Detect which cell encompasses the target text, then output its [X, Y] center coordinate. 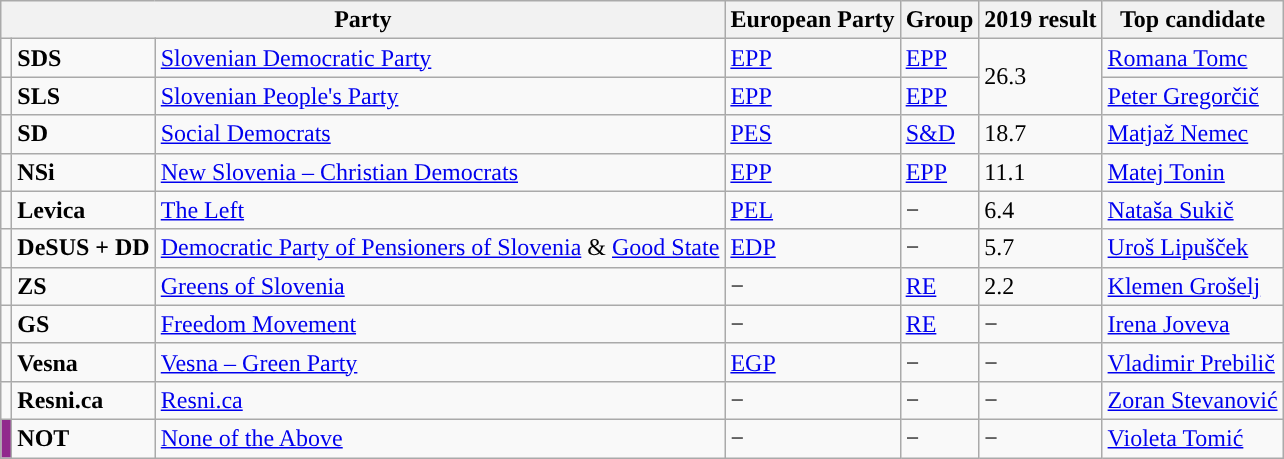
The Left [440, 210]
5.7 [1040, 248]
NOT [84, 438]
GS [84, 324]
S&D [940, 134]
SLS [84, 96]
NSi [84, 172]
Freedom Movement [440, 324]
Klemen Grošelj [1192, 286]
PES [812, 134]
Slovenian Democratic Party [440, 58]
EGP [812, 362]
Uroš Lipušček [1192, 248]
Levica [84, 210]
Top candidate [1192, 20]
DeSUS + DD [84, 248]
2.2 [1040, 286]
Irena Joveva [1192, 324]
PEL [812, 210]
Group [940, 20]
Violeta Tomić [1192, 438]
Vladimir Prebilič [1192, 362]
Matej Tonin [1192, 172]
Zoran Stevanović [1192, 400]
18.7 [1040, 134]
Greens of Slovenia [440, 286]
11.1 [1040, 172]
European Party [812, 20]
Party [363, 20]
SD [84, 134]
Democratic Party of Pensioners of Slovenia & Good State [440, 248]
Matjaž Nemec [1192, 134]
None of the Above [440, 438]
6.4 [1040, 210]
2019 result [1040, 20]
EDP [812, 248]
Social Democrats [440, 134]
Peter Gregorčič [1192, 96]
26.3 [1040, 77]
Slovenian People's Party [440, 96]
New Slovenia – Christian Democrats [440, 172]
Romana Tomc [1192, 58]
SDS [84, 58]
Vesna [84, 362]
ZS [84, 286]
Vesna – Green Party [440, 362]
Nataša Sukič [1192, 210]
